Locate the cell with the specified text and output its (x, y) center coordinate. 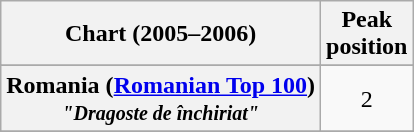
2 (367, 98)
Peakposition (367, 34)
Romania (Romanian Top 100)"Dragoste de închiriat" (161, 98)
Chart (2005–2006) (161, 34)
